Find where the given text appears and provide that cell's center as (X, Y) coordinate. 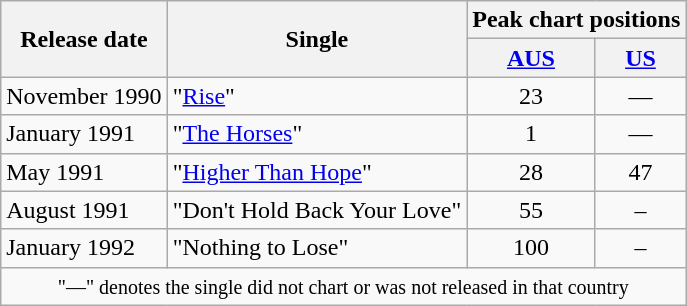
28 (531, 172)
1 (531, 134)
May 1991 (84, 172)
January 1991 (84, 134)
55 (531, 210)
January 1992 (84, 248)
Release date (84, 39)
November 1990 (84, 96)
"—" denotes the single did not chart or was not released in that country (344, 286)
"Nothing to Lose" (317, 248)
AUS (531, 58)
"Rise" (317, 96)
August 1991 (84, 210)
Peak chart positions (576, 20)
100 (531, 248)
47 (640, 172)
"Higher Than Hope" (317, 172)
"The Horses" (317, 134)
US (640, 58)
Single (317, 39)
"Don't Hold Back Your Love" (317, 210)
23 (531, 96)
